Output the [X, Y] coordinate of the center of the cell containing the given text.  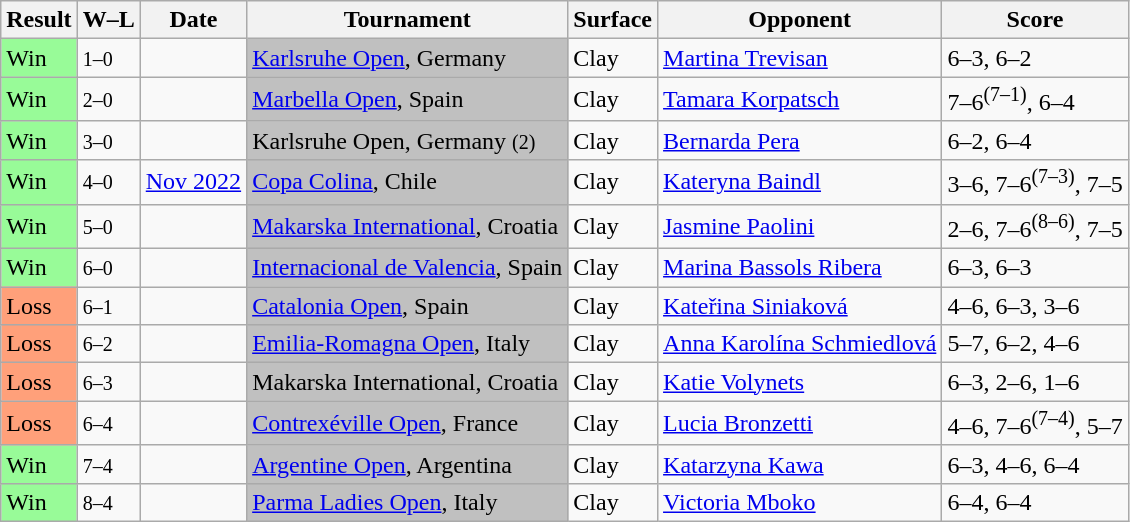
6–2 [108, 344]
6–3, 4–6, 6–4 [1035, 464]
6–3, 2–6, 1–6 [1035, 382]
Lucia Bronzetti [800, 424]
Internacional de Valencia, Spain [408, 268]
2–0 [108, 100]
6–4 [108, 424]
Copa Colina, Chile [408, 182]
Marbella Open, Spain [408, 100]
6–0 [108, 268]
6–2, 6–4 [1035, 140]
4–0 [108, 182]
5–0 [108, 226]
4–6, 6–3, 3–6 [1035, 306]
1–0 [108, 58]
6–3, 6–2 [1035, 58]
Bernarda Pera [800, 140]
Parma Ladies Open, Italy [408, 502]
3–6, 7–6(7–3), 7–5 [1035, 182]
Score [1035, 20]
Opponent [800, 20]
Kateřina Siniaková [800, 306]
Contrexéville Open, France [408, 424]
Argentine Open, Argentina [408, 464]
Kateryna Baindl [800, 182]
7–6(7–1), 6–4 [1035, 100]
Victoria Mboko [800, 502]
7–4 [108, 464]
6–4, 6–4 [1035, 502]
6–3, 6–3 [1035, 268]
2–6, 7–6(8–6), 7–5 [1035, 226]
Marina Bassols Ribera [800, 268]
Result [39, 20]
Tournament [408, 20]
Karlsruhe Open, Germany (2) [408, 140]
Karlsruhe Open, Germany [408, 58]
Anna Karolína Schmiedlová [800, 344]
5–7, 6–2, 4–6 [1035, 344]
8–4 [108, 502]
3–0 [108, 140]
6–3 [108, 382]
Surface [613, 20]
Jasmine Paolini [800, 226]
Martina Trevisan [800, 58]
Nov 2022 [193, 182]
Emilia-Romagna Open, Italy [408, 344]
Catalonia Open, Spain [408, 306]
Date [193, 20]
W–L [108, 20]
Katarzyna Kawa [800, 464]
Tamara Korpatsch [800, 100]
Katie Volynets [800, 382]
4–6, 7–6(7–4), 5–7 [1035, 424]
6–1 [108, 306]
